For the text-containing cell, return its midpoint in [X, Y] coordinate format. 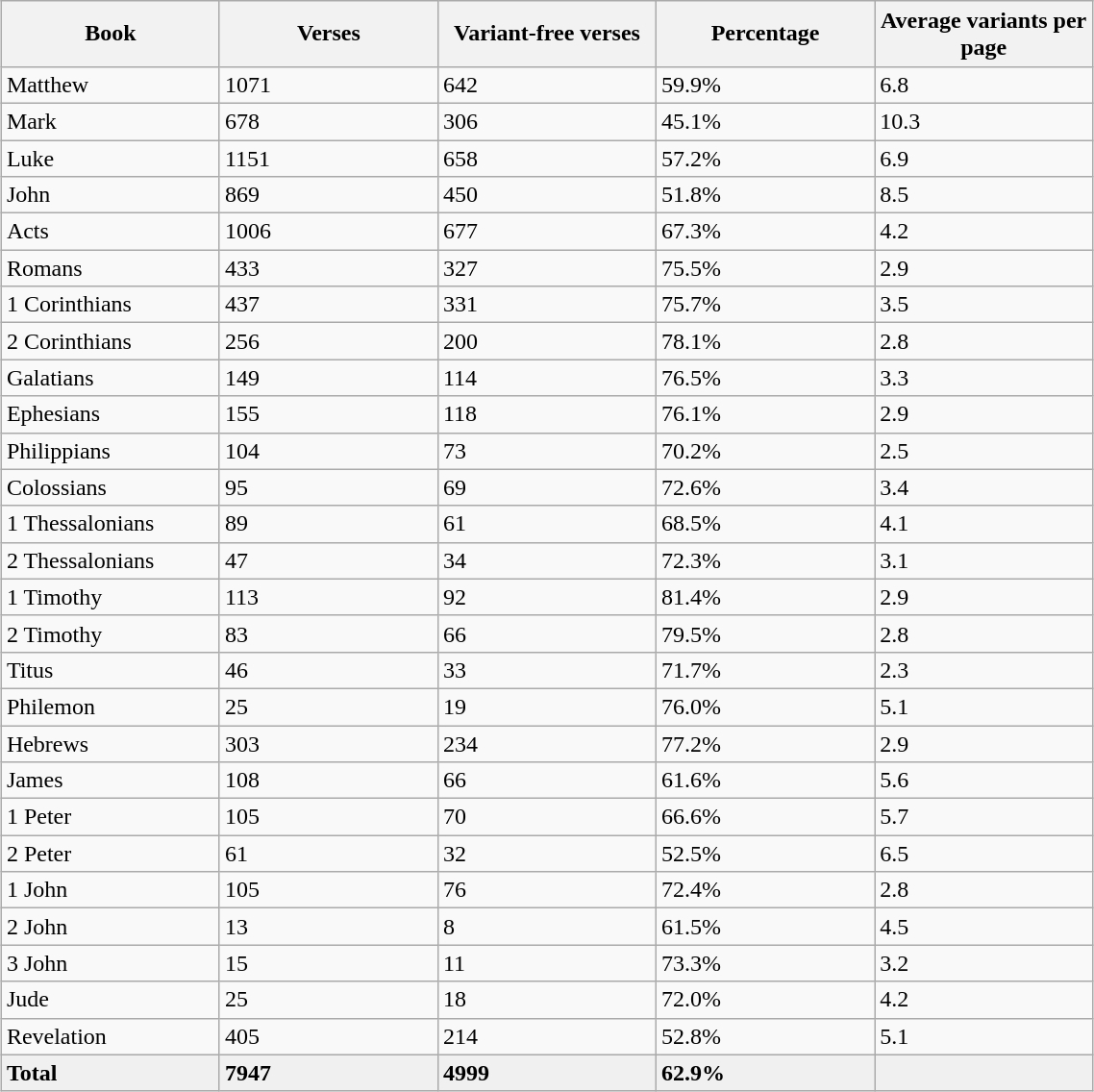
19 [546, 707]
2.5 [984, 451]
331 [546, 305]
104 [329, 451]
214 [546, 1036]
11 [546, 963]
327 [546, 268]
72.4% [765, 890]
47 [329, 560]
45.1% [765, 121]
642 [546, 85]
108 [329, 781]
155 [329, 414]
70.2% [765, 451]
76.5% [765, 378]
6.8 [984, 85]
118 [546, 414]
73.3% [765, 963]
18 [546, 1000]
89 [329, 524]
76 [546, 890]
51.8% [765, 195]
1071 [329, 85]
Matthew [110, 85]
Ephesians [110, 414]
2 Timothy [110, 633]
68.5% [765, 524]
32 [546, 854]
46 [329, 670]
450 [546, 195]
John [110, 195]
70 [546, 817]
1 Corinthians [110, 305]
Luke [110, 159]
200 [546, 341]
52.5% [765, 854]
57.2% [765, 159]
61.6% [765, 781]
6.5 [984, 854]
15 [329, 963]
72.0% [765, 1000]
61.5% [765, 927]
2 John [110, 927]
72.6% [765, 487]
2.3 [984, 670]
4999 [546, 1073]
76.0% [765, 707]
72.3% [765, 560]
5.6 [984, 781]
Average variants per page [984, 35]
3.4 [984, 487]
4.1 [984, 524]
3.1 [984, 560]
Acts [110, 232]
62.9% [765, 1073]
Hebrews [110, 743]
77.2% [765, 743]
Philemon [110, 707]
Galatians [110, 378]
66.6% [765, 817]
113 [329, 597]
1 Peter [110, 817]
405 [329, 1036]
303 [329, 743]
13 [329, 927]
Percentage [765, 35]
Colossians [110, 487]
2 Corinthians [110, 341]
4.5 [984, 927]
81.4% [765, 597]
75.5% [765, 268]
3 John [110, 963]
3.2 [984, 963]
James [110, 781]
59.9% [765, 85]
2 Thessalonians [110, 560]
1 Timothy [110, 597]
67.3% [765, 232]
Jude [110, 1000]
5.7 [984, 817]
Total [110, 1073]
10.3 [984, 121]
149 [329, 378]
73 [546, 451]
6.9 [984, 159]
2 Peter [110, 854]
1 Thessalonians [110, 524]
95 [329, 487]
869 [329, 195]
7947 [329, 1073]
433 [329, 268]
1 John [110, 890]
3.3 [984, 378]
Philippians [110, 451]
Romans [110, 268]
92 [546, 597]
1006 [329, 232]
8 [546, 927]
8.5 [984, 195]
Verses [329, 35]
234 [546, 743]
Revelation [110, 1036]
306 [546, 121]
658 [546, 159]
78.1% [765, 341]
75.7% [765, 305]
83 [329, 633]
79.5% [765, 633]
69 [546, 487]
Mark [110, 121]
114 [546, 378]
677 [546, 232]
Book [110, 35]
52.8% [765, 1036]
1151 [329, 159]
256 [329, 341]
678 [329, 121]
437 [329, 305]
34 [546, 560]
3.5 [984, 305]
71.7% [765, 670]
76.1% [765, 414]
Variant-free verses [546, 35]
33 [546, 670]
Titus [110, 670]
